Return [X, Y] of the center of cell containing provided text 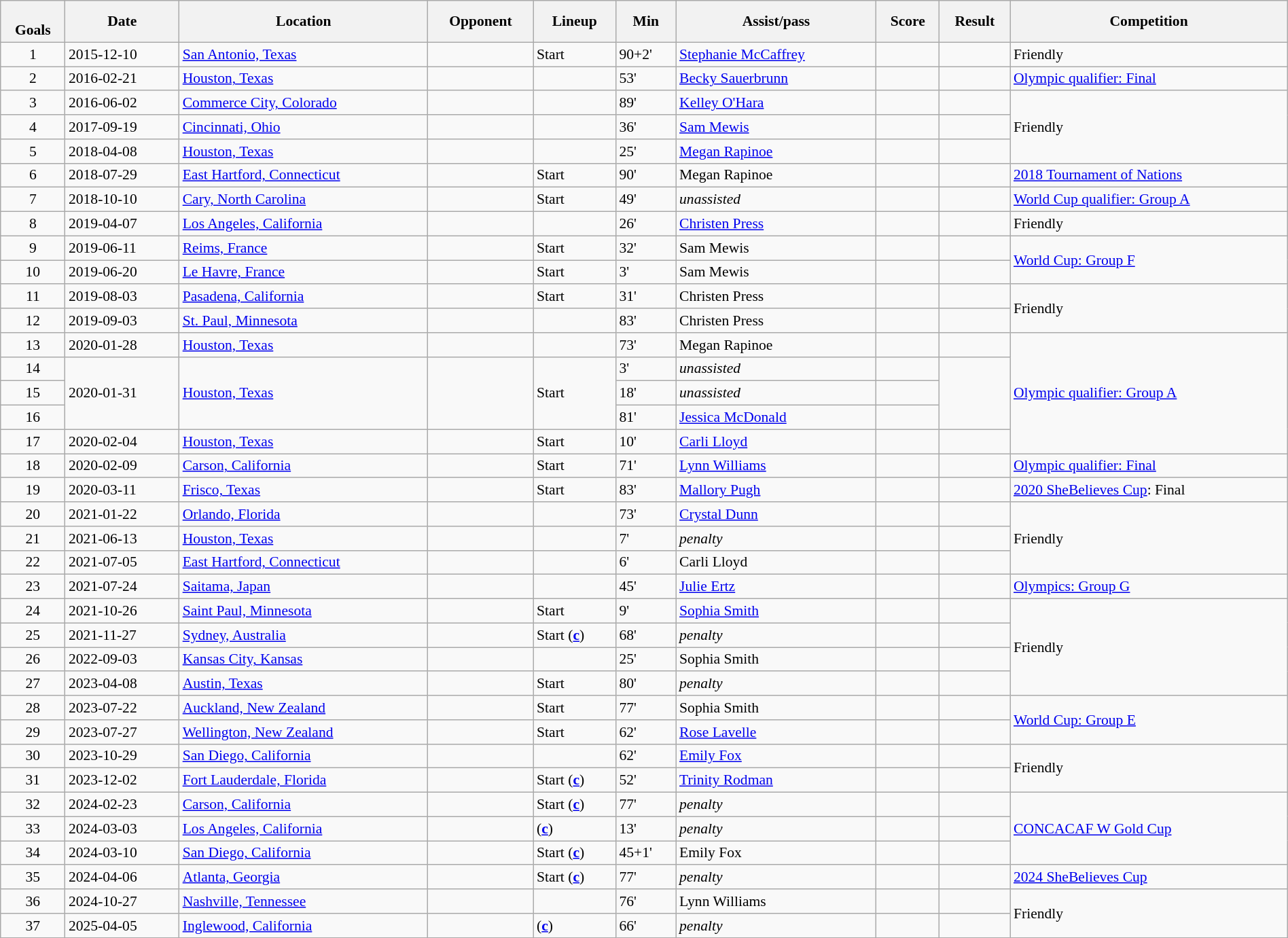
52' [645, 780]
30 [33, 756]
Opponent [481, 22]
Stephanie McCaffrey [776, 54]
18 [33, 466]
2023-10-29 [122, 756]
2015-12-10 [122, 54]
Min [645, 22]
31 [33, 780]
3 [33, 103]
2019-06-11 [122, 248]
17 [33, 441]
Assist/pass [776, 22]
Becky Sauerbrunn [776, 79]
Goals [33, 22]
5 [33, 151]
Result [975, 22]
Pasadena, California [304, 297]
Commerce City, Colorado [304, 103]
2024-03-10 [122, 853]
Atlanta, Georgia [304, 878]
2018 Tournament of Nations [1149, 175]
CONCACAF W Gold Cup [1149, 829]
18' [645, 393]
36' [645, 127]
2019-06-20 [122, 272]
45' [645, 587]
35 [33, 878]
Nashville, Tennessee [304, 901]
2018-04-08 [122, 151]
Rose Lavelle [776, 732]
7 [33, 200]
11 [33, 297]
Crystal Dunn [776, 514]
10' [645, 441]
32' [645, 248]
12 [33, 321]
2020-01-28 [122, 345]
66' [645, 926]
15 [33, 393]
2024 SheBelieves Cup [1149, 878]
Cincinnati, Ohio [304, 127]
14 [33, 369]
1 [33, 54]
2020-02-09 [122, 466]
26 [33, 660]
90+2' [645, 54]
24 [33, 611]
2018-10-10 [122, 200]
29 [33, 732]
45+1' [645, 853]
8 [33, 224]
9 [33, 248]
Wellington, New Zealand [304, 732]
Julie Ertz [776, 587]
2019-04-07 [122, 224]
2025-04-05 [122, 926]
2024-10-27 [122, 901]
Jessica McDonald [776, 418]
2023-07-22 [122, 708]
2020 SheBelieves Cup: Final [1149, 490]
36 [33, 901]
2016-02-21 [122, 79]
Mallory Pugh [776, 490]
Kelley O'Hara [776, 103]
80' [645, 684]
23 [33, 587]
2016-06-02 [122, 103]
Olympics: Group G [1149, 587]
Frisco, Texas [304, 490]
San Antonio, Texas [304, 54]
6 [33, 175]
Score [908, 22]
2020-03-11 [122, 490]
34 [33, 853]
2021-07-05 [122, 562]
53' [645, 79]
2020-02-04 [122, 441]
27 [33, 684]
2024-03-03 [122, 829]
Lineup [575, 22]
2019-09-03 [122, 321]
2017-09-19 [122, 127]
Auckland, New Zealand [304, 708]
2021-11-27 [122, 635]
19 [33, 490]
World Cup qualifier: Group A [1149, 200]
Reims, France [304, 248]
Kansas City, Kansas [304, 660]
25 [33, 635]
2023-07-27 [122, 732]
2024-02-23 [122, 805]
89' [645, 103]
13' [645, 829]
Le Havre, France [304, 272]
Fort Lauderdale, Florida [304, 780]
7' [645, 539]
76' [645, 901]
4 [33, 127]
World Cup: Group F [1149, 259]
68' [645, 635]
World Cup: Group E [1149, 720]
2019-08-03 [122, 297]
2021-01-22 [122, 514]
2022-09-03 [122, 660]
81' [645, 418]
Orlando, Florida [304, 514]
Olympic qualifier: Group A [1149, 393]
Date [122, 22]
2018-07-29 [122, 175]
2021-06-13 [122, 539]
10 [33, 272]
33 [33, 829]
2021-07-24 [122, 587]
21 [33, 539]
20 [33, 514]
Saitama, Japan [304, 587]
St. Paul, Minnesota [304, 321]
Cary, North Carolina [304, 200]
2024-04-06 [122, 878]
71' [645, 466]
Trinity Rodman [776, 780]
2023-04-08 [122, 684]
6' [645, 562]
22 [33, 562]
90' [645, 175]
26' [645, 224]
31' [645, 297]
16 [33, 418]
Austin, Texas [304, 684]
2 [33, 79]
28 [33, 708]
Competition [1149, 22]
Saint Paul, Minnesota [304, 611]
49' [645, 200]
2023-12-02 [122, 780]
37 [33, 926]
Location [304, 22]
Inglewood, California [304, 926]
2020-01-31 [122, 393]
Sydney, Australia [304, 635]
9' [645, 611]
2021-10-26 [122, 611]
13 [33, 345]
32 [33, 805]
